Output the (x, y) coordinate of the center of the cell containing the given text.  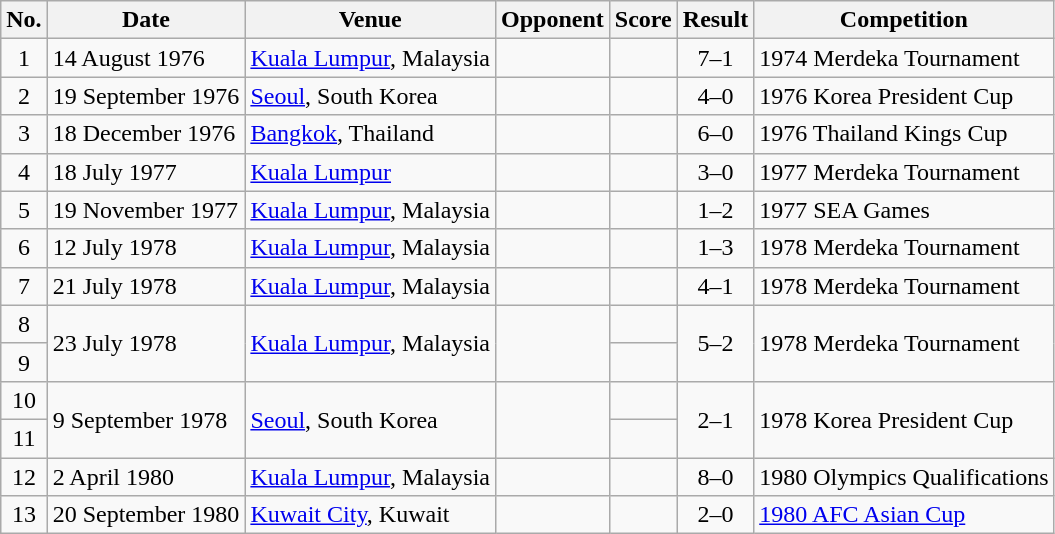
1978 Korea President Cup (904, 419)
18 December 1976 (146, 134)
1976 Thailand Kings Cup (904, 134)
23 July 1978 (146, 343)
Bangkok, Thailand (370, 134)
Opponent (553, 20)
Result (715, 20)
8 (24, 324)
5–2 (715, 343)
7–1 (715, 58)
9 (24, 362)
8–0 (715, 477)
3–0 (715, 172)
21 July 1978 (146, 286)
18 July 1977 (146, 172)
1–3 (715, 248)
20 September 1980 (146, 515)
19 September 1976 (146, 96)
No. (24, 20)
3 (24, 134)
1976 Korea President Cup (904, 96)
4 (24, 172)
6–0 (715, 134)
1974 Merdeka Tournament (904, 58)
Score (643, 20)
Venue (370, 20)
Date (146, 20)
6 (24, 248)
4–0 (715, 96)
1977 SEA Games (904, 210)
1 (24, 58)
1980 AFC Asian Cup (904, 515)
10 (24, 400)
7 (24, 286)
19 November 1977 (146, 210)
2 (24, 96)
Kuwait City, Kuwait (370, 515)
11 (24, 438)
Kuala Lumpur (370, 172)
9 September 1978 (146, 419)
Competition (904, 20)
2 April 1980 (146, 477)
12 (24, 477)
14 August 1976 (146, 58)
1980 Olympics Qualifications (904, 477)
13 (24, 515)
12 July 1978 (146, 248)
2–1 (715, 419)
2–0 (715, 515)
1977 Merdeka Tournament (904, 172)
5 (24, 210)
1–2 (715, 210)
4–1 (715, 286)
